From the cell containing the given text, extract its center point as (X, Y) coordinate. 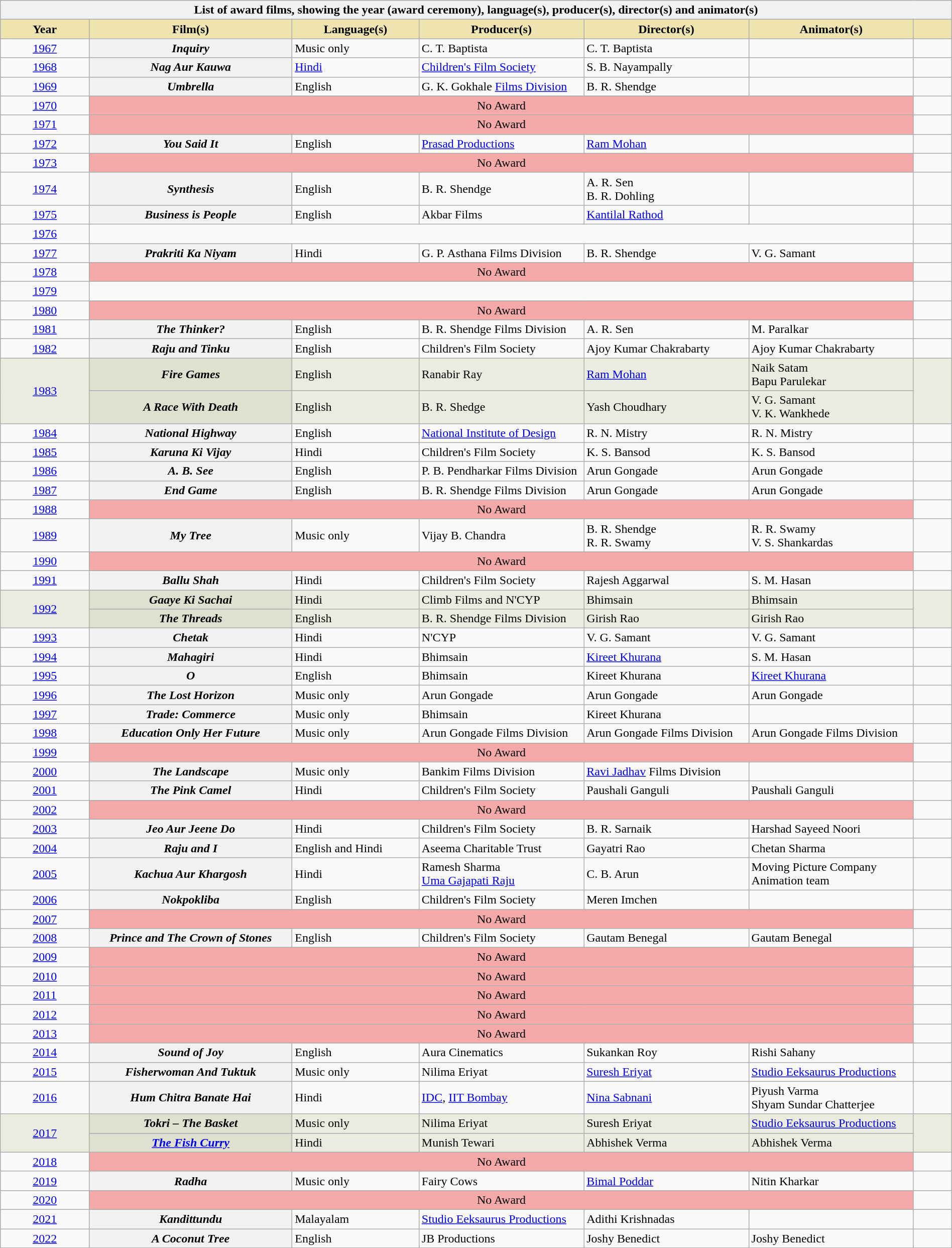
1994 (45, 657)
2007 (45, 919)
2012 (45, 1014)
1982 (45, 349)
G. P. Asthana Films Division (501, 253)
Nokpokliba (191, 899)
B. R. ShendgeR. R. Swamy (666, 535)
Adithi Krishnadas (666, 1219)
Gaaye Ki Sachai (191, 599)
National Highway (191, 433)
2009 (45, 957)
Nina Sabnani (666, 1098)
1981 (45, 329)
A Race With Death (191, 407)
R. R. SwamyV. S. Shankardas (831, 535)
Chetan Sharma (831, 848)
Trade: Commerce (191, 714)
2019 (45, 1181)
IDC, IIT Bombay (501, 1098)
Piyush VarmaShyam Sundar Chatterjee (831, 1098)
Year (45, 29)
The Lost Horizon (191, 695)
Producer(s) (501, 29)
1979 (45, 291)
1986 (45, 471)
2020 (45, 1200)
Mahagiri (191, 657)
A. B. See (191, 471)
Gayatri Rao (666, 848)
Aseema Charitable Trust (501, 848)
Sound of Joy (191, 1053)
Aura Cinematics (501, 1053)
1989 (45, 535)
Ramesh SharmaUma Gajapati Raju (501, 874)
Bimal Poddar (666, 1181)
Vijay B. Chandra (501, 535)
2014 (45, 1053)
M. Paralkar (831, 329)
The Thinker? (191, 329)
Nitin Kharkar (831, 1181)
Sukankan Roy (666, 1053)
My Tree (191, 535)
Fire Games (191, 375)
2016 (45, 1098)
Prince and The Crown of Stones (191, 938)
2013 (45, 1034)
2015 (45, 1072)
Animator(s) (831, 29)
1973 (45, 163)
1993 (45, 638)
A Coconut Tree (191, 1238)
B. R. Shedge (501, 407)
1984 (45, 433)
P. B. Pendharkar Films Division (501, 471)
Film(s) (191, 29)
2008 (45, 938)
2021 (45, 1219)
1996 (45, 695)
List of award films, showing the year (award ceremony), language(s), producer(s), director(s) and animator(s) (476, 10)
Inquiry (191, 48)
Moving Picture Company Animation team (831, 874)
1998 (45, 733)
1967 (45, 48)
The Pink Camel (191, 790)
A. R. Sen (666, 329)
2001 (45, 790)
Prakriti Ka Niyam (191, 253)
1972 (45, 144)
Munish Tewari (501, 1143)
1968 (45, 67)
1990 (45, 561)
2018 (45, 1162)
Radha (191, 1181)
Director(s) (666, 29)
The Landscape (191, 771)
English and Hindi (355, 848)
Harshad Sayeed Noori (831, 829)
1976 (45, 234)
Synthesis (191, 189)
Yash Choudhary (666, 407)
Education Only Her Future (191, 733)
1983 (45, 391)
1995 (45, 676)
2005 (45, 874)
Raju and Tinku (191, 349)
A. R. SenB. R. Dohling (666, 189)
JB Productions (501, 1238)
O (191, 676)
1999 (45, 752)
1969 (45, 86)
2004 (45, 848)
You Said It (191, 144)
Kandittundu (191, 1219)
1974 (45, 189)
2003 (45, 829)
Raju and I (191, 848)
The Fish Curry (191, 1143)
Ballu Shah (191, 580)
N'CYP (501, 638)
Bankim Films Division (501, 771)
Prasad Productions (501, 144)
1980 (45, 310)
Fisherwoman And Tuktuk (191, 1072)
1987 (45, 490)
S. B. Nayampally (666, 67)
Business is People (191, 214)
Umbrella (191, 86)
Kachua Aur Khargosh (191, 874)
Chetak (191, 638)
Malayalam (355, 1219)
1978 (45, 272)
2017 (45, 1133)
1992 (45, 609)
1997 (45, 714)
G. K. Gokhale Films Division (501, 86)
1971 (45, 125)
Hum Chitra Banate Hai (191, 1098)
Kantilal Rathod (666, 214)
B. R. Sarnaik (666, 829)
Karuna Ki Vijay (191, 452)
1991 (45, 580)
Nag Aur Kauwa (191, 67)
National Institute of Design (501, 433)
Climb Films and N'CYP (501, 599)
1975 (45, 214)
1977 (45, 253)
2002 (45, 810)
Rishi Sahany (831, 1053)
Rajesh Aggarwal (666, 580)
2022 (45, 1238)
V. G. SamantV. K. Wankhede (831, 407)
2011 (45, 995)
1985 (45, 452)
1988 (45, 509)
2006 (45, 899)
Ranabir Ray (501, 375)
Jeo Aur Jeene Do (191, 829)
Language(s) (355, 29)
End Game (191, 490)
Fairy Cows (501, 1181)
The Threads (191, 619)
Akbar Films (501, 214)
Ravi Jadhav Films Division (666, 771)
Tokri – The Basket (191, 1123)
Naik SatamBapu Parulekar (831, 375)
1970 (45, 105)
C. B. Arun (666, 874)
2000 (45, 771)
2010 (45, 976)
Meren Imchen (666, 899)
